Provide the [x, y] coordinate of the cell's center where the given text is located.  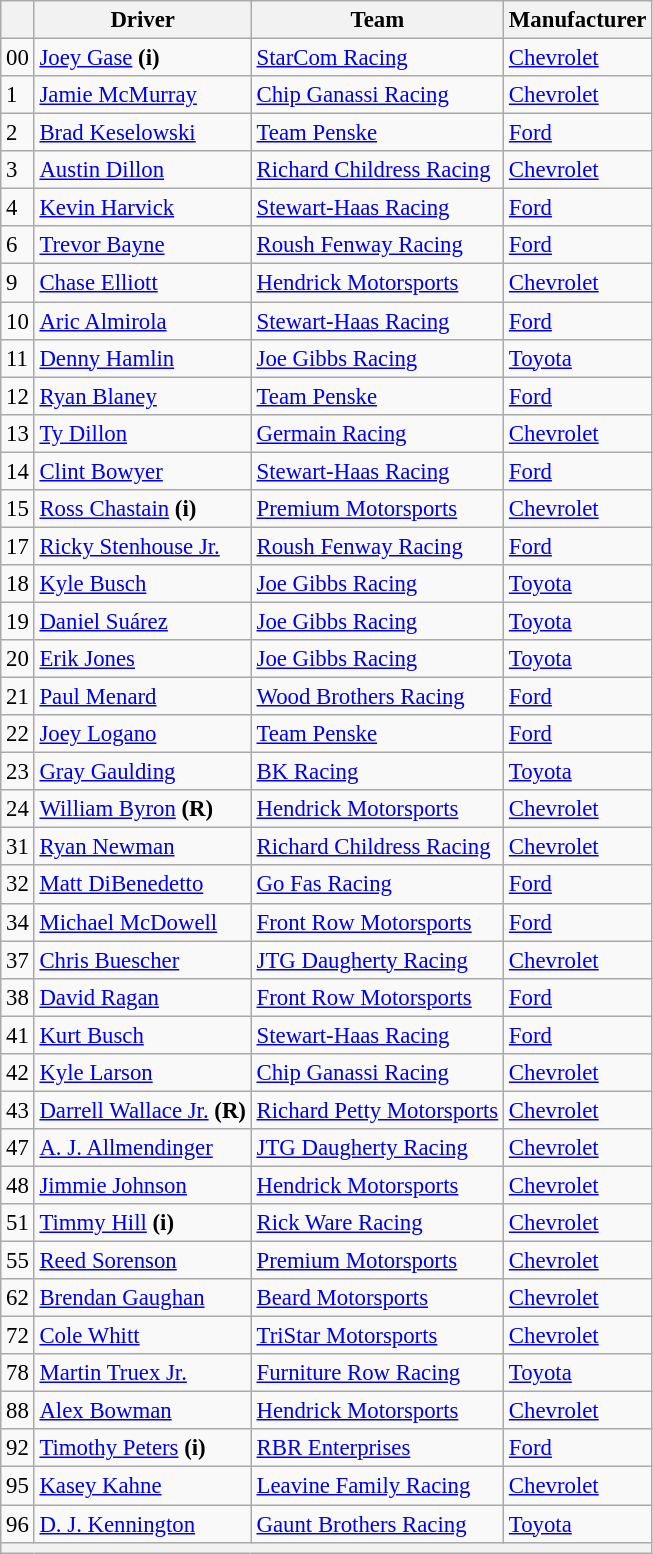
Timothy Peters (i) [142, 1449]
24 [18, 809]
4 [18, 208]
41 [18, 1035]
D. J. Kennington [142, 1524]
55 [18, 1261]
William Byron (R) [142, 809]
Furniture Row Racing [377, 1373]
Kyle Larson [142, 1073]
Brad Keselowski [142, 133]
2 [18, 133]
Chris Buescher [142, 960]
David Ragan [142, 997]
Darrell Wallace Jr. (R) [142, 1110]
43 [18, 1110]
78 [18, 1373]
Jamie McMurray [142, 95]
9 [18, 283]
92 [18, 1449]
62 [18, 1298]
11 [18, 358]
Leavine Family Racing [377, 1486]
88 [18, 1411]
Daniel Suárez [142, 621]
Joey Logano [142, 734]
21 [18, 697]
Manufacturer [578, 20]
Ryan Newman [142, 847]
Beard Motorsports [377, 1298]
10 [18, 321]
Paul Menard [142, 697]
Joey Gase (i) [142, 58]
51 [18, 1223]
Kyle Busch [142, 584]
Alex Bowman [142, 1411]
Trevor Bayne [142, 245]
Ryan Blaney [142, 396]
Denny Hamlin [142, 358]
Aric Almirola [142, 321]
96 [18, 1524]
34 [18, 922]
20 [18, 659]
Ricky Stenhouse Jr. [142, 546]
Austin Dillon [142, 170]
A. J. Allmendinger [142, 1148]
3 [18, 170]
13 [18, 433]
48 [18, 1185]
Chase Elliott [142, 283]
72 [18, 1336]
TriStar Motorsports [377, 1336]
Martin Truex Jr. [142, 1373]
Kurt Busch [142, 1035]
StarCom Racing [377, 58]
Germain Racing [377, 433]
Cole Whitt [142, 1336]
Kasey Kahne [142, 1486]
14 [18, 471]
47 [18, 1148]
BK Racing [377, 772]
Gray Gaulding [142, 772]
Driver [142, 20]
Clint Bowyer [142, 471]
Go Fas Racing [377, 885]
6 [18, 245]
RBR Enterprises [377, 1449]
Michael McDowell [142, 922]
32 [18, 885]
15 [18, 509]
Rick Ware Racing [377, 1223]
Ty Dillon [142, 433]
95 [18, 1486]
Ross Chastain (i) [142, 509]
Gaunt Brothers Racing [377, 1524]
Erik Jones [142, 659]
Matt DiBenedetto [142, 885]
1 [18, 95]
17 [18, 546]
Richard Petty Motorsports [377, 1110]
00 [18, 58]
Jimmie Johnson [142, 1185]
Kevin Harvick [142, 208]
Reed Sorenson [142, 1261]
12 [18, 396]
23 [18, 772]
Timmy Hill (i) [142, 1223]
22 [18, 734]
19 [18, 621]
18 [18, 584]
Brendan Gaughan [142, 1298]
Team [377, 20]
Wood Brothers Racing [377, 697]
37 [18, 960]
38 [18, 997]
42 [18, 1073]
31 [18, 847]
